Extract the [X, Y] coordinate from the center of the cell holding the provided text.  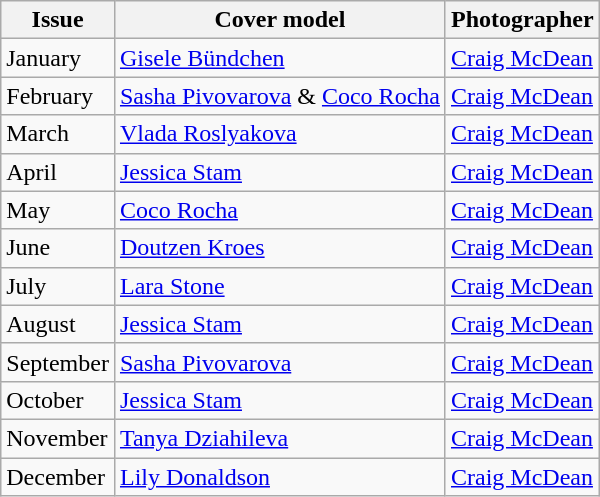
March [58, 134]
December [58, 477]
February [58, 96]
October [58, 400]
August [58, 324]
July [58, 286]
May [58, 210]
Coco Rocha [280, 210]
Vlada Roslyakova [280, 134]
Sasha Pivovarova & Coco Rocha [280, 96]
Lara Stone [280, 286]
April [58, 172]
Lily Donaldson [280, 477]
Cover model [280, 20]
Tanya Dziahileva [280, 438]
September [58, 362]
Doutzen Kroes [280, 248]
June [58, 248]
Photographer [522, 20]
Gisele Bündchen [280, 58]
Issue [58, 20]
Sasha Pivovarova [280, 362]
November [58, 438]
January [58, 58]
